Pinpoint the cell where the given text exists, returning its [X, Y] midpoint coordinate. 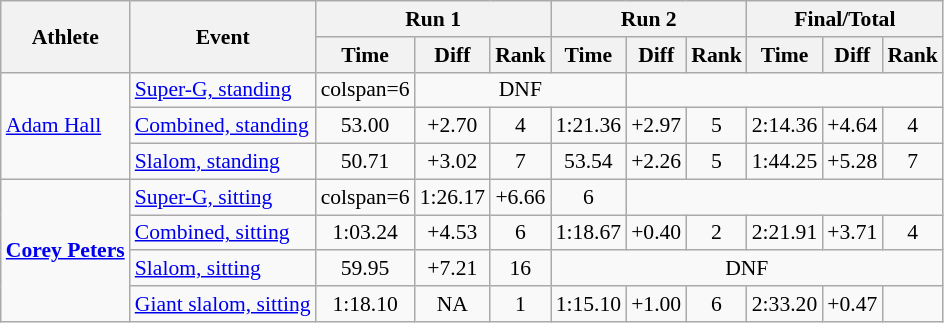
1:21.36 [588, 126]
Athlete [66, 36]
+0.40 [656, 233]
NA [452, 304]
+3.02 [452, 162]
Event [223, 36]
+2.97 [656, 126]
Run 1 [434, 19]
Super-G, standing [223, 90]
1:15.10 [588, 304]
2:14.36 [784, 126]
+5.28 [852, 162]
53.54 [588, 162]
1:18.10 [366, 304]
1:18.67 [588, 233]
Giant slalom, sitting [223, 304]
+6.66 [520, 197]
Corey Peters [66, 250]
Super-G, sitting [223, 197]
2:33.20 [784, 304]
+2.26 [656, 162]
+3.71 [852, 233]
Combined, sitting [223, 233]
2 [716, 233]
+4.53 [452, 233]
Adam Hall [66, 126]
1:03.24 [366, 233]
59.95 [366, 269]
1 [520, 304]
Slalom, sitting [223, 269]
Combined, standing [223, 126]
50.71 [366, 162]
+4.64 [852, 126]
2:21.91 [784, 233]
1:44.25 [784, 162]
+2.70 [452, 126]
53.00 [366, 126]
Run 2 [649, 19]
+7.21 [452, 269]
+0.47 [852, 304]
Final/Total [845, 19]
Slalom, standing [223, 162]
1:26.17 [452, 197]
+1.00 [656, 304]
16 [520, 269]
